Determine the [X, Y] coordinate at the center of the cell enclosing the given text.  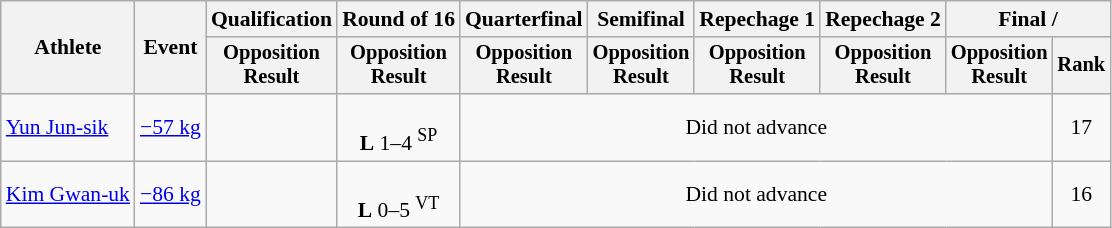
Kim Gwan-uk [68, 194]
Yun Jun-sik [68, 128]
Final / [1028, 19]
Rank [1082, 66]
Repechage 2 [883, 19]
16 [1082, 194]
Semifinal [642, 19]
Athlete [68, 48]
Event [170, 48]
−57 kg [170, 128]
−86 kg [170, 194]
Repechage 1 [757, 19]
Qualification [272, 19]
Round of 16 [398, 19]
L 1–4 SP [398, 128]
17 [1082, 128]
L 0–5 VT [398, 194]
Quarterfinal [524, 19]
